Scan for the cell matching the given text and deliver its (X, Y) coordinate at center. 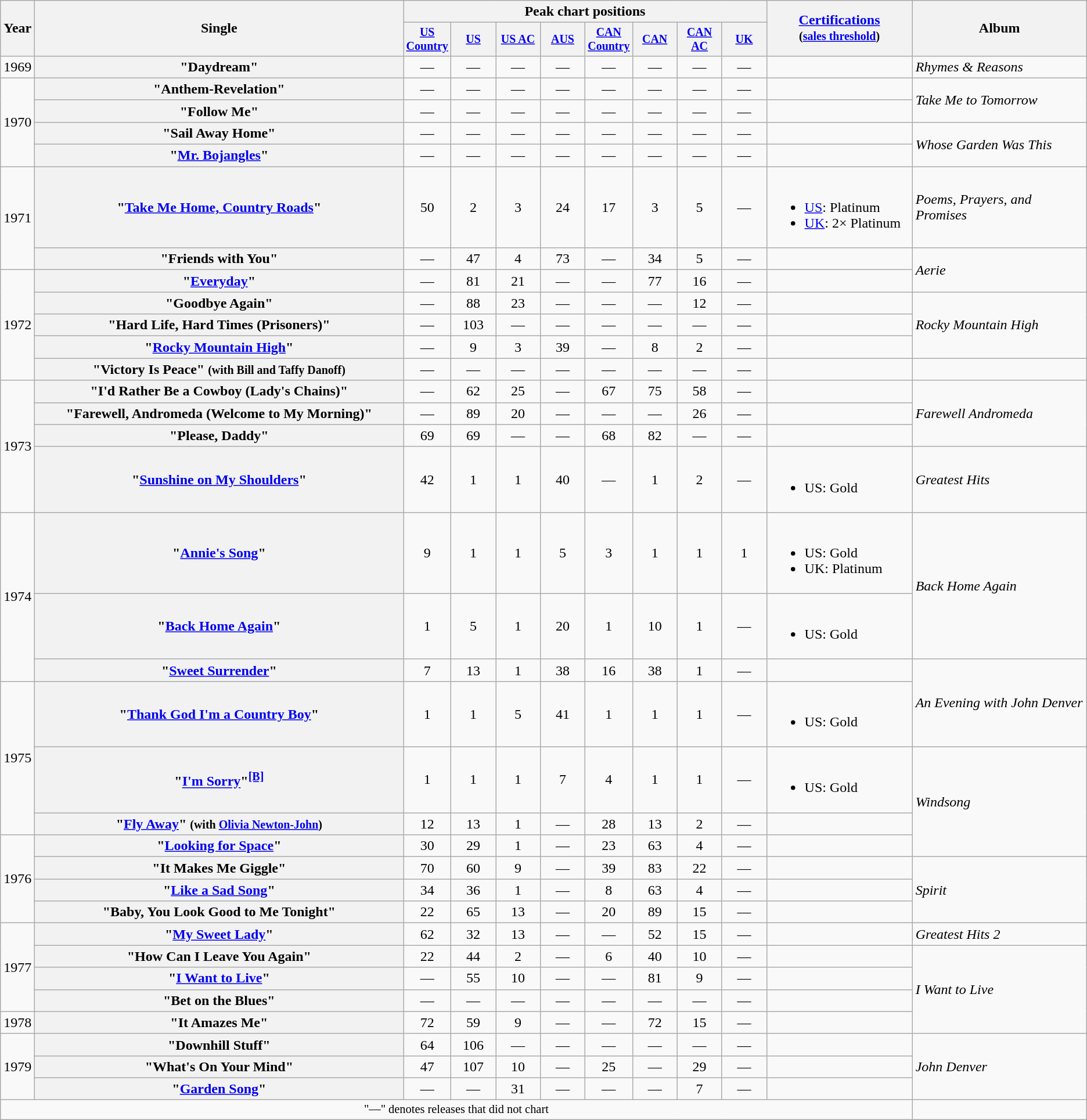
"Sail Away Home" (219, 133)
"Anthem-Revelation" (219, 89)
1969 (17, 67)
"Daydream" (219, 67)
CAN (655, 39)
58 (699, 391)
"Looking for Space" (219, 846)
"Back Home Again" (219, 626)
73 (562, 259)
24 (562, 207)
Greatest Hits 2 (999, 934)
US Country (427, 39)
1970 (17, 122)
28 (609, 824)
55 (474, 978)
Certifications(sales threshold) (840, 28)
1973 (17, 446)
"Rocky Mountain High" (219, 347)
Spirit (999, 890)
68 (609, 435)
1976 (17, 879)
83 (655, 868)
"Friends with You" (219, 259)
"Farewell, Andromeda (Welcome to My Morning)" (219, 413)
"Fly Away" (with Olivia Newton-John) (219, 824)
32 (474, 934)
1979 (17, 1067)
US AC (518, 39)
50 (427, 207)
26 (699, 413)
"Take Me Home, Country Roads" (219, 207)
77 (655, 281)
1978 (17, 1022)
An Evening with John Denver (999, 703)
Windsong (999, 802)
Whose Garden Was This (999, 144)
21 (518, 281)
"Please, Daddy" (219, 435)
6 (609, 956)
1974 (17, 597)
"It Makes Me Giggle" (219, 868)
"Mr. Bojangles" (219, 156)
John Denver (999, 1067)
Album (999, 28)
US (474, 39)
41 (562, 714)
CAN Country (609, 39)
17 (609, 207)
Aerie (999, 270)
107 (474, 1067)
Rhymes & Reasons (999, 67)
"Like a Sad Song" (219, 890)
106 (474, 1045)
UK (744, 39)
42 (427, 480)
"Goodbye Again" (219, 303)
US: PlatinumUK: 2× Platinum (840, 207)
Peak chart positions (585, 12)
"Sunshine on My Shoulders" (219, 480)
103 (474, 325)
"My Sweet Lady" (219, 934)
Take Me to Tomorrow (999, 100)
60 (474, 868)
"Annie's Song" (219, 553)
64 (427, 1045)
"Downhill Stuff" (219, 1045)
"It Amazes Me" (219, 1022)
44 (474, 956)
59 (474, 1022)
36 (474, 890)
"Thank God I'm a Country Boy" (219, 714)
AUS (562, 39)
65 (474, 912)
"Everyday" (219, 281)
Single (219, 28)
"Bet on the Blues" (219, 1000)
Year (17, 28)
I Want to Live (999, 989)
Rocky Mountain High (999, 325)
Greatest Hits (999, 480)
82 (655, 435)
Farewell Andromeda (999, 413)
US: GoldUK: Platinum (840, 553)
31 (518, 1089)
67 (609, 391)
30 (427, 846)
1977 (17, 967)
75 (655, 391)
"Sweet Surrender" (219, 670)
1972 (17, 325)
52 (655, 934)
"Victory Is Peace" (with Bill and Taffy Danoff) (219, 369)
"Follow Me" (219, 111)
"I'm Sorry"[B] (219, 780)
1975 (17, 758)
70 (427, 868)
"Baby, You Look Good to Me Tonight" (219, 912)
Back Home Again (999, 585)
"—" denotes releases that did not chart (456, 1110)
"Hard Life, Hard Times (Prisoners)" (219, 325)
88 (474, 303)
"I'd Rather Be a Cowboy (Lady's Chains)" (219, 391)
"How Can I Leave You Again" (219, 956)
"I Want to Live" (219, 978)
1971 (17, 218)
"Garden Song" (219, 1089)
Poems, Prayers, and Promises (999, 207)
"What's On Your Mind" (219, 1067)
CAN AC (699, 39)
